Return (X, Y) of the center of cell containing provided text 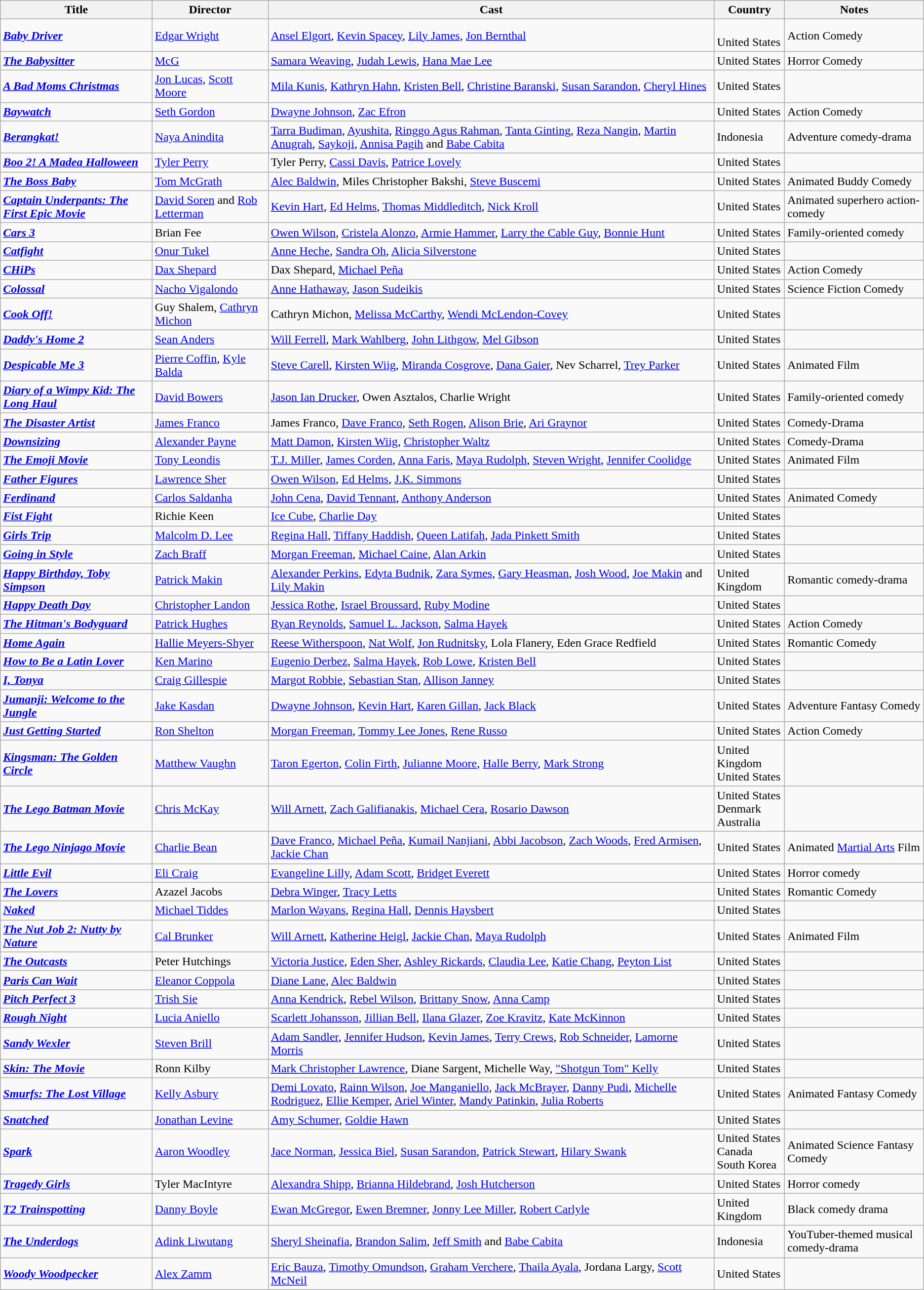
Will Arnett, Katherine Heigl, Jackie Chan, Maya Rudolph (491, 936)
Chris McKay (210, 809)
Alexander Perkins, Edyta Budnik, Zara Symes, Gary Heasman, Josh Wood, Joe Makin and Lily Makin (491, 580)
Diary of a Wimpy Kid: The Long Haul (76, 397)
Victoria Justice, Eden Sher, Ashley Rickards, Claudia Lee, Katie Chang, Peyton List (491, 961)
Sheryl Sheinafia, Brandon Salim, Jeff Smith and Babe Cabita (491, 1241)
The Outcasts (76, 961)
Spark (76, 1152)
Colossal (76, 289)
Dwayne Johnson, Zac Efron (491, 112)
Jessica Rothe, Israel Broussard, Ruby Modine (491, 605)
Pitch Perfect 3 (76, 999)
Cars 3 (76, 232)
Morgan Freeman, Michael Caine, Alan Arkin (491, 554)
Christopher Landon (210, 605)
Anne Heche, Sandra Oh, Alicia Silverstone (491, 251)
Azazel Jacobs (210, 892)
Eleanor Coppola (210, 980)
Ice Cube, Charlie Day (491, 516)
Baywatch (76, 112)
Scarlett Johansson, Jillian Bell, Ilana Glazer, Zoe Kravitz, Kate McKinnon (491, 1017)
Pierre Coffin, Kyle Balda (210, 365)
Fist Fight (76, 516)
Ansel Elgort, Kevin Spacey, Lily James, Jon Bernthal (491, 36)
Cathryn Michon, Melissa McCarthy, Wendi McLendon-Covey (491, 314)
Little Evil (76, 873)
Happy Birthday, Toby Simpson (76, 580)
Cook Off! (76, 314)
David Bowers (210, 397)
Trish Sie (210, 999)
Downsizing (76, 441)
The Underdogs (76, 1241)
Kingsman: The Golden Circle (76, 763)
Kevin Hart, Ed Helms, Thomas Middleditch, Nick Kroll (491, 206)
Ken Marino (210, 662)
Steve Carell, Kirsten Wiig, Miranda Cosgrove, Dana Gaier, Nev Scharrel, Trey Parker (491, 365)
Horror Comedy (854, 61)
Director (210, 10)
Seth Gordon (210, 112)
Lawrence Sher (210, 479)
T2 Trainspotting (76, 1210)
Animated Science Fantasy Comedy (854, 1152)
Notes (854, 10)
Animated Fantasy Comedy (854, 1094)
Animated Comedy (854, 498)
Alex Zamm (210, 1274)
Tom McGrath (210, 181)
Home Again (76, 642)
Brian Fee (210, 232)
Snatched (76, 1120)
The Lovers (76, 892)
Malcolm D. Lee (210, 535)
Tarra Budiman, Ayushita, Ringgo Agus Rahman, Tanta Ginting, Reza Nangin, Martin Anugrah, Saykoji, Annisa Pagih and Babe Cabita (491, 137)
Alexandra Shipp, Brianna Hildebrand, Josh Hutcherson (491, 1184)
Craig Gillespie (210, 680)
David Soren and Rob Letterman (210, 206)
Sean Anders (210, 340)
Demi Lovato, Rainn Wilson, Joe Manganiello, Jack McBrayer, Danny Pudi, Michelle Rodriguez, Ellie Kemper, Ariel Winter, Mandy Patinkin, Julia Roberts (491, 1094)
Zach Braff (210, 554)
Patrick Makin (210, 580)
Reese Witherspoon, Nat Wolf, Jon Rudnitsky, Lola Flanery, Eden Grace Redfield (491, 642)
Dax Shepard, Michael Peña (491, 270)
YouTuber-themed musical comedy-drama (854, 1241)
The Nut Job 2: Nutty by Nature (76, 936)
Patrick Hughes (210, 624)
Morgan Freeman, Tommy Lee Jones, Rene Russo (491, 731)
Michael Tiddes (210, 910)
Eric Bauza, Timothy Omundson, Graham Verchere, Thaila Ayala, Jordana Largy, Scott McNeil (491, 1274)
Jace Norman, Jessica Biel, Susan Sarandon, Patrick Stewart, Hilary Swank (491, 1152)
Naked (76, 910)
Paris Can Wait (76, 980)
Mark Christopher Lawrence, Diane Sargent, Michelle Way, "Shotgun Tom" Kelly (491, 1069)
Rough Night (76, 1017)
Daddy's Home 2 (76, 340)
The Lego Ninjago Movie (76, 847)
Title (76, 10)
Nacho Vigalondo (210, 289)
Dax Shepard (210, 270)
Aaron Woodley (210, 1152)
Diane Lane, Alec Baldwin (491, 980)
Going in Style (76, 554)
Cast (491, 10)
Lucia Aniello (210, 1017)
Tragedy Girls (76, 1184)
Boo 2! A Madea Halloween (76, 162)
Smurfs: The Lost Village (76, 1094)
The Disaster Artist (76, 423)
CHiPs (76, 270)
Eugenio Derbez, Salma Hayek, Rob Lowe, Kristen Bell (491, 662)
James Franco, Dave Franco, Seth Rogen, Alison Brie, Ari Graynor (491, 423)
Alec Baldwin, Miles Christopher Bakshi, Steve Buscemi (491, 181)
Anna Kendrick, Rebel Wilson, Brittany Snow, Anna Camp (491, 999)
The Babysitter (76, 61)
John Cena, David Tennant, Anthony Anderson (491, 498)
Black comedy drama (854, 1210)
Berangkat! (76, 137)
Ferdinand (76, 498)
Margot Robbie, Sebastian Stan, Allison Janney (491, 680)
Amy Schumer, Goldie Hawn (491, 1120)
Ewan McGregor, Ewen Bremner, Jonny Lee Miller, Robert Carlyle (491, 1210)
Adventure Fantasy Comedy (854, 706)
Taron Egerton, Colin Firth, Julianne Moore, Halle Berry, Mark Strong (491, 763)
Steven Brill (210, 1043)
Peter Hutchings (210, 961)
Cal Brunker (210, 936)
Dave Franco, Michael Peña, Kumail Nanjiani, Abbi Jacobson, Zach Woods, Fred Armisen, Jackie Chan (491, 847)
Baby Driver (76, 36)
Adink Liwutang (210, 1241)
Edgar Wright (210, 36)
Dwayne Johnson, Kevin Hart, Karen Gillan, Jack Black (491, 706)
Captain Underpants: The First Epic Movie (76, 206)
Charlie Bean (210, 847)
Carlos Saldanha (210, 498)
Ronn Kilby (210, 1069)
Marlon Wayans, Regina Hall, Dennis Haysbert (491, 910)
Tony Leondis (210, 460)
Jason Ian Drucker, Owen Asztalos, Charlie Wright (491, 397)
Owen Wilson, Cristela Alonzo, Armie Hammer, Larry the Cable Guy, Bonnie Hunt (491, 232)
Alexander Payne (210, 441)
Will Arnett, Zach Galifianakis, Michael Cera, Rosario Dawson (491, 809)
Tyler Perry, Cassi Davis, Patrice Lovely (491, 162)
Woody Woodpecker (76, 1274)
Evangeline Lilly, Adam Scott, Bridget Everett (491, 873)
Adventure comedy-drama (854, 137)
Animated Martial Arts Film (854, 847)
Matthew Vaughn (210, 763)
Jon Lucas, Scott Moore (210, 86)
Mila Kunis, Kathryn Hahn, Kristen Bell, Christine Baranski, Susan Sarandon, Cheryl Hines (491, 86)
Romantic comedy-drama (854, 580)
Father Figures (76, 479)
Ryan Reynolds, Samuel L. Jackson, Salma Hayek (491, 624)
Samara Weaving, Judah Lewis, Hana Mae Lee (491, 61)
Jonathan Levine (210, 1120)
Danny Boyle (210, 1210)
Richie Keen (210, 516)
Catfight (76, 251)
Will Ferrell, Mark Wahlberg, John Lithgow, Mel Gibson (491, 340)
The Boss Baby (76, 181)
Matt Damon, Kirsten Wiig, Christopher Waltz (491, 441)
Onur Tukel (210, 251)
I, Tonya (76, 680)
How to Be a Latin Lover (76, 662)
Naya Anindita (210, 137)
Anne Hathaway, Jason Sudeikis (491, 289)
Girls Trip (76, 535)
Science Fiction Comedy (854, 289)
United KingdomUnited States (749, 763)
Skin: The Movie (76, 1069)
Adam Sandler, Jennifer Hudson, Kevin James, Terry Crews, Rob Schneider, Lamorne Morris (491, 1043)
Eli Craig (210, 873)
Debra Winger, Tracy Letts (491, 892)
Hallie Meyers-Shyer (210, 642)
Country (749, 10)
T.J. Miller, James Corden, Anna Faris, Maya Rudolph, Steven Wright, Jennifer Coolidge (491, 460)
Tyler Perry (210, 162)
Happy Death Day (76, 605)
A Bad Moms Christmas (76, 86)
Animated superhero action-comedy (854, 206)
Animated Buddy Comedy (854, 181)
Owen Wilson, Ed Helms, J.K. Simmons (491, 479)
Despicable Me 3 (76, 365)
Jumanji: Welcome to the Jungle (76, 706)
James Franco (210, 423)
Jake Kasdan (210, 706)
Guy Shalem, Cathryn Michon (210, 314)
The Lego Batman Movie (76, 809)
Tyler MacIntyre (210, 1184)
Sandy Wexler (76, 1043)
Ron Shelton (210, 731)
Regina Hall, Tiffany Haddish, Queen Latifah, Jada Pinkett Smith (491, 535)
United StatesDenmarkAustralia (749, 809)
Just Getting Started (76, 731)
The Hitman's Bodyguard (76, 624)
McG (210, 61)
The Emoji Movie (76, 460)
Kelly Asbury (210, 1094)
United StatesCanadaSouth Korea (749, 1152)
